From the cell containing the given text, extract its center point as (X, Y) coordinate. 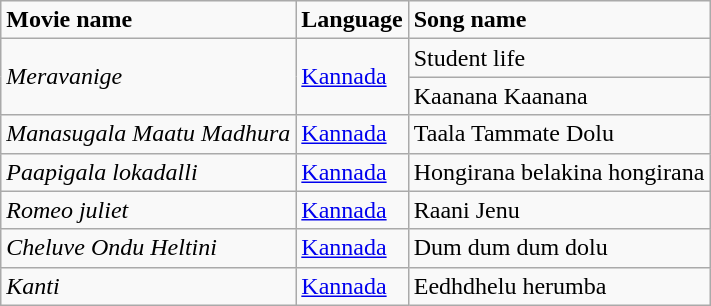
Eedhdhelu herumba (559, 286)
Taala Tammate Dolu (559, 134)
Language (352, 20)
Dum dum dum dolu (559, 248)
Romeo juliet (148, 210)
Manasugala Maatu Madhura (148, 134)
Kanti (148, 286)
Student life (559, 58)
Kaanana Kaanana (559, 96)
Hongirana belakina hongirana (559, 172)
Cheluve Ondu Heltini (148, 248)
Meravanige (148, 77)
Raani Jenu (559, 210)
Paapigala lokadalli (148, 172)
Movie name (148, 20)
Song name (559, 20)
